Determine the (X, Y) coordinate at the center of the cell enclosing the given text.  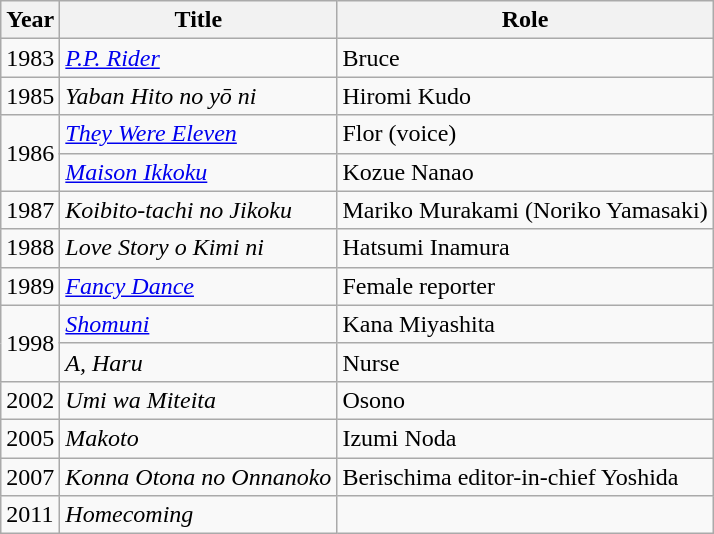
Mariko Murakami (Noriko Yamasaki) (525, 210)
Role (525, 20)
1988 (30, 248)
Kana Miyashita (525, 324)
Kozue Nanao (525, 172)
A, Haru (198, 362)
Homecoming (198, 515)
Hatsumi Inamura (525, 248)
Osono (525, 400)
Bruce (525, 58)
2005 (30, 438)
Makoto (198, 438)
They Were Eleven (198, 134)
Umi wa Miteita (198, 400)
Nurse (525, 362)
1985 (30, 96)
Fancy Dance (198, 286)
2011 (30, 515)
Love Story o Kimi ni (198, 248)
1989 (30, 286)
P.P. Rider (198, 58)
1983 (30, 58)
2002 (30, 400)
Koibito-tachi no Jikoku (198, 210)
1987 (30, 210)
Title (198, 20)
Konna Otona no Onnanoko (198, 477)
Year (30, 20)
2007 (30, 477)
Izumi Noda (525, 438)
Yaban Hito no yō ni (198, 96)
1998 (30, 343)
Shomuni (198, 324)
Maison Ikkoku (198, 172)
1986 (30, 153)
Flor (voice) (525, 134)
Berischima editor-in-chief Yoshida (525, 477)
Female reporter (525, 286)
Hiromi Kudo (525, 96)
